Locate the cell with the specified text and output its (x, y) center coordinate. 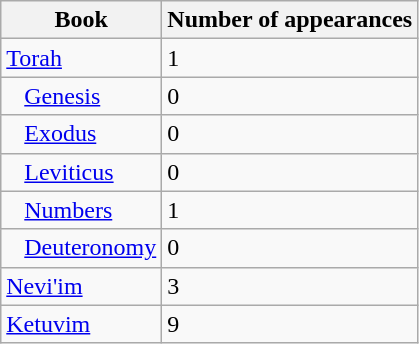
3 (290, 286)
9 (290, 324)
Ketuvim (82, 324)
Book (82, 20)
Genesis (82, 96)
Number of appearances (290, 20)
Nevi'im (82, 286)
Torah (82, 58)
Numbers (82, 210)
Deuteronomy (82, 248)
Leviticus (82, 172)
Exodus (82, 134)
